Determine the (X, Y) coordinate at the center of the cell enclosing the given text.  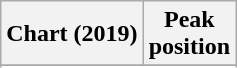
Chart (2019) (72, 34)
Peakposition (189, 34)
